Detect which cell encompasses the target text, then output its (X, Y) center coordinate. 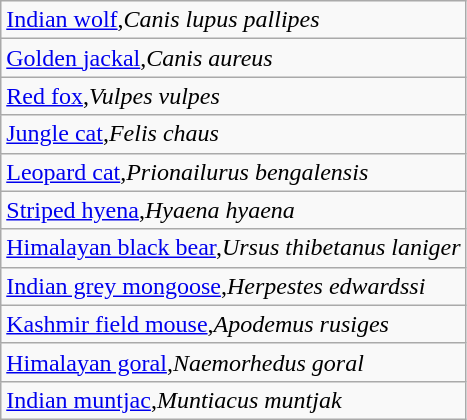
Striped hyena,Hyaena hyaena (234, 210)
Jungle cat,Felis chaus (234, 134)
Kashmir field mouse,Apodemus rusiges (234, 324)
Indian muntjac,Muntiacus muntjak (234, 400)
Golden jackal,Canis aureus (234, 58)
Leopard cat,Prionailurus bengalensis (234, 172)
Indian grey mongoose,Herpestes edwardssi (234, 286)
Himalayan black bear,Ursus thibetanus laniger (234, 248)
Red fox,Vulpes vulpes (234, 96)
Indian wolf,Canis lupus pallipes (234, 20)
Himalayan goral,Naemorhedus goral (234, 362)
